Detect which cell encompasses the target text, then output its [X, Y] center coordinate. 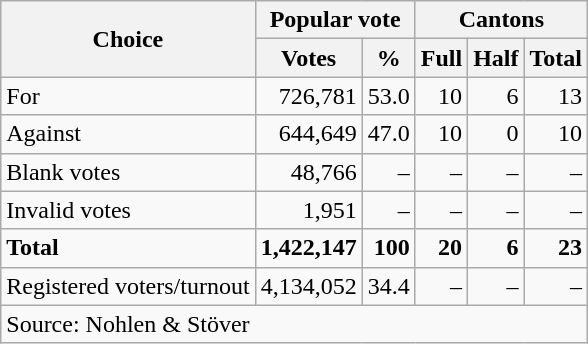
Choice [128, 39]
Against [128, 134]
4,134,052 [308, 286]
47.0 [388, 134]
% [388, 58]
13 [556, 96]
Invalid votes [128, 210]
53.0 [388, 96]
Blank votes [128, 172]
23 [556, 248]
1,951 [308, 210]
Registered voters/turnout [128, 286]
34.4 [388, 286]
100 [388, 248]
Votes [308, 58]
Source: Nohlen & Stöver [294, 324]
644,649 [308, 134]
Popular vote [335, 20]
20 [441, 248]
726,781 [308, 96]
Cantons [501, 20]
0 [496, 134]
For [128, 96]
Half [496, 58]
1,422,147 [308, 248]
48,766 [308, 172]
Full [441, 58]
